Scan for the cell matching the given text and deliver its (x, y) coordinate at center. 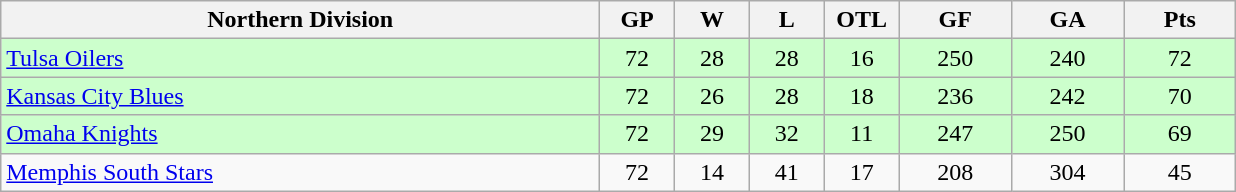
18 (862, 96)
240 (1067, 58)
208 (955, 172)
45 (1180, 172)
Omaha Knights (300, 134)
Kansas City Blues (300, 96)
GF (955, 20)
26 (712, 96)
Tulsa Oilers (300, 58)
GA (1067, 20)
GP (638, 20)
W (712, 20)
17 (862, 172)
32 (786, 134)
L (786, 20)
Memphis South Stars (300, 172)
236 (955, 96)
11 (862, 134)
242 (1067, 96)
69 (1180, 134)
Northern Division (300, 20)
304 (1067, 172)
29 (712, 134)
OTL (862, 20)
41 (786, 172)
247 (955, 134)
16 (862, 58)
70 (1180, 96)
14 (712, 172)
Pts (1180, 20)
